Provide the [X, Y] coordinate of the cell's center where the given text is located.  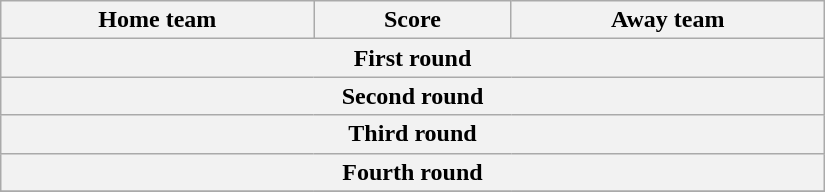
Fourth round [413, 172]
Third round [413, 134]
Away team [668, 20]
First round [413, 58]
Score [412, 20]
Home team [158, 20]
Second round [413, 96]
